For the text-containing cell, return its midpoint in [x, y] coordinate format. 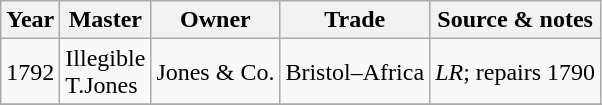
IllegibleT.Jones [106, 72]
Master [106, 20]
Trade [355, 20]
LR; repairs 1790 [516, 72]
Source & notes [516, 20]
1792 [30, 72]
Jones & Co. [216, 72]
Owner [216, 20]
Year [30, 20]
Bristol–Africa [355, 72]
